Extract the (X, Y) coordinate from the center of the cell holding the provided text.  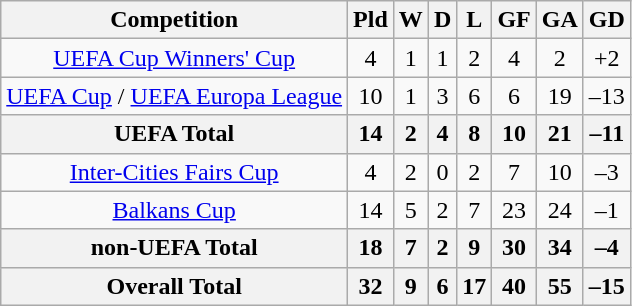
5 (410, 210)
30 (514, 248)
Competition (174, 20)
19 (560, 96)
UEFA Cup Winners' Cup (174, 58)
–11 (606, 134)
0 (442, 172)
W (410, 20)
Pld (371, 20)
+2 (606, 58)
UEFA Total (174, 134)
–13 (606, 96)
Overall Total (174, 286)
–15 (606, 286)
UEFA Cup / UEFA Europa League (174, 96)
21 (560, 134)
non-UEFA Total (174, 248)
23 (514, 210)
17 (474, 286)
Balkans Cup (174, 210)
34 (560, 248)
D (442, 20)
8 (474, 134)
GA (560, 20)
–3 (606, 172)
–1 (606, 210)
3 (442, 96)
18 (371, 248)
L (474, 20)
GD (606, 20)
GF (514, 20)
24 (560, 210)
55 (560, 286)
Inter-Cities Fairs Cup (174, 172)
–4 (606, 248)
32 (371, 286)
40 (514, 286)
